Detect which cell encompasses the target text, then output its (X, Y) center coordinate. 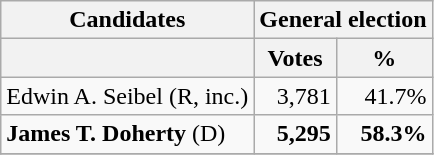
James T. Doherty (D) (128, 134)
Edwin A. Seibel (R, inc.) (128, 96)
58.3% (384, 134)
Votes (295, 58)
41.7% (384, 96)
3,781 (295, 96)
5,295 (295, 134)
General election (343, 20)
% (384, 58)
Candidates (128, 20)
